Return [X, Y] of the center of cell containing provided text 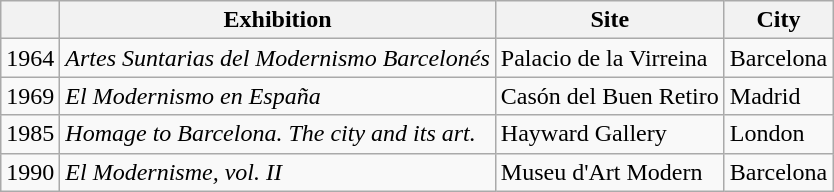
Hayward Gallery [610, 134]
Site [610, 20]
Madrid [778, 96]
Palacio de la Virreina [610, 58]
Museu d'Art Modern [610, 172]
Casón del Buen Retiro [610, 96]
1985 [30, 134]
City [778, 20]
El Modernisme, vol. II [278, 172]
1969 [30, 96]
Exhibition [278, 20]
London [778, 134]
Homage to Barcelona. The city and its art. [278, 134]
1990 [30, 172]
El Modernismo en España [278, 96]
1964 [30, 58]
Artes Suntarias del Modernismo Barcelonés [278, 58]
